Find where the given text appears and provide that cell's center as (X, Y) coordinate. 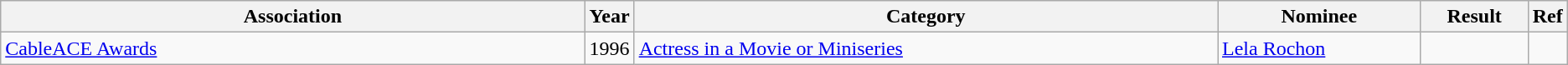
Year (610, 17)
Result (1474, 17)
1996 (610, 48)
CableACE Awards (293, 48)
Lela Rochon (1320, 48)
Ref (1548, 17)
Nominee (1320, 17)
Association (293, 17)
Actress in a Movie or Miniseries (926, 48)
Category (926, 17)
